Return (X, Y) of the center of cell containing provided text 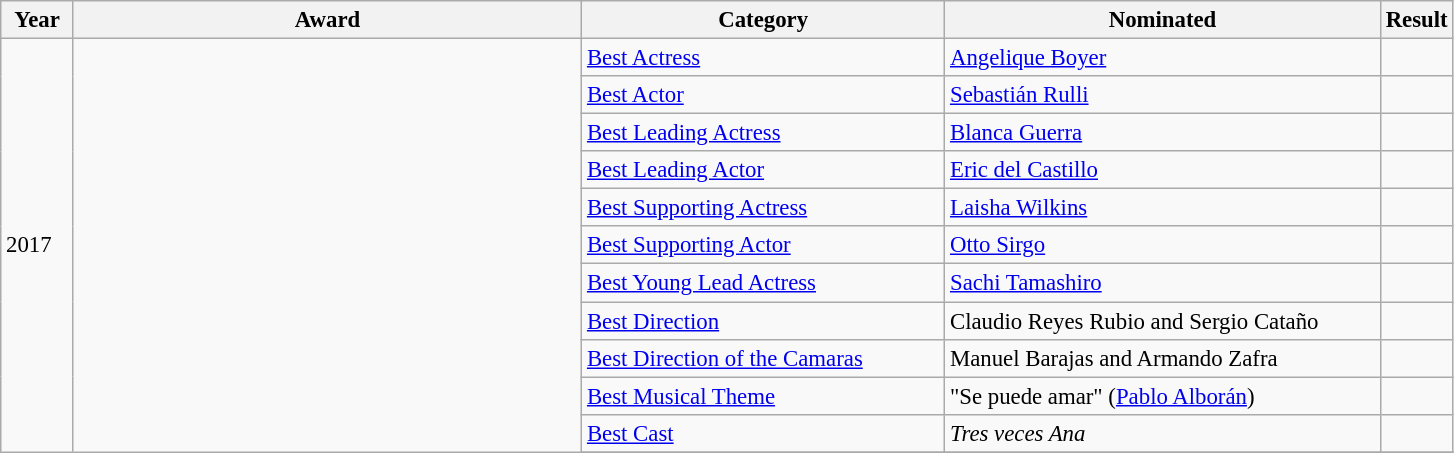
Category (764, 20)
Tres veces Ana (1163, 433)
"Se puede amar" (Pablo Alborán) (1163, 396)
Best Actress (764, 58)
Angelique Boyer (1163, 58)
Sebastián Rulli (1163, 95)
Blanca Guerra (1163, 133)
Best Young Lead Actress (764, 283)
Otto Sirgo (1163, 245)
Best Supporting Actor (764, 245)
Best Supporting Actress (764, 208)
Laisha Wilkins (1163, 208)
Best Musical Theme (764, 396)
Claudio Reyes Rubio and Sergio Cataño (1163, 321)
2017 (38, 246)
Best Direction of the Camaras (764, 358)
Best Leading Actress (764, 133)
Manuel Barajas and Armando Zafra (1163, 358)
Best Leading Actor (764, 170)
Best Direction (764, 321)
Result (1416, 20)
Best Cast (764, 433)
Best Actor (764, 95)
Eric del Castillo (1163, 170)
Year (38, 20)
Nominated (1163, 20)
Award (327, 20)
Sachi Tamashiro (1163, 283)
